Identify which cell holds the provided text, then report its (x, y) central coordinate. 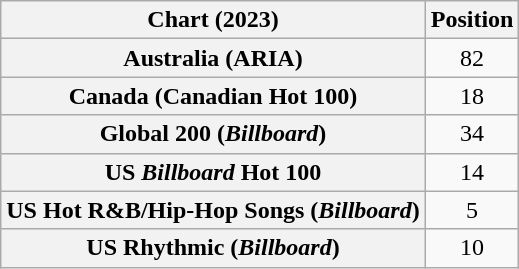
10 (472, 248)
US Billboard Hot 100 (213, 172)
Global 200 (Billboard) (213, 134)
5 (472, 210)
Canada (Canadian Hot 100) (213, 96)
34 (472, 134)
Position (472, 20)
14 (472, 172)
82 (472, 58)
US Hot R&B/Hip-Hop Songs (Billboard) (213, 210)
US Rhythmic (Billboard) (213, 248)
18 (472, 96)
Chart (2023) (213, 20)
Australia (ARIA) (213, 58)
